Determine the [X, Y] coordinate at the center of the cell enclosing the given text.  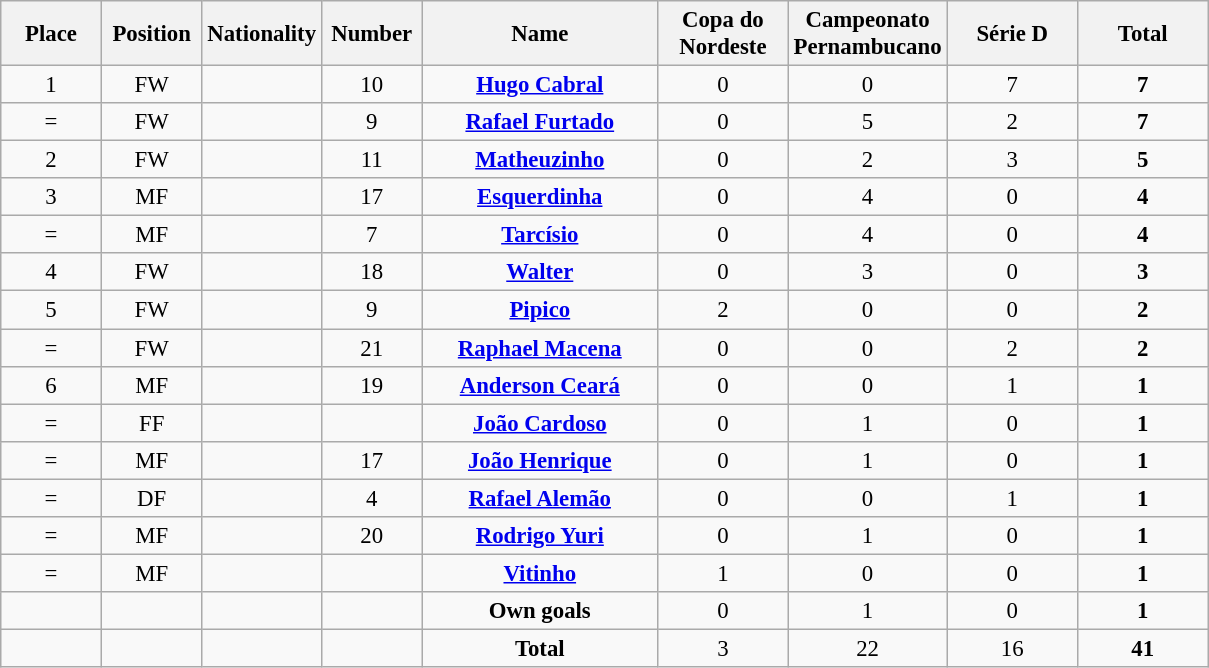
41 [1142, 648]
Copa do Nordeste [724, 34]
Name [540, 34]
Pipico [540, 310]
Hugo Cabral [540, 85]
DF [152, 498]
11 [372, 160]
Nationality [262, 34]
Série D [1012, 34]
Esquerdinha [540, 197]
Matheuzinho [540, 160]
FF [152, 423]
Walter [540, 273]
19 [372, 385]
Rafael Furtado [540, 122]
Rafael Alemão [540, 498]
Place [52, 34]
Rodrigo Yuri [540, 536]
Number [372, 34]
10 [372, 85]
Position [152, 34]
18 [372, 273]
16 [1012, 648]
Own goals [540, 611]
21 [372, 348]
João Henrique [540, 460]
Vitinho [540, 573]
João Cardoso [540, 423]
Tarcísio [540, 235]
Anderson Ceará [540, 385]
Raphael Macena [540, 348]
22 [868, 648]
Campeonato Pernambucano [868, 34]
20 [372, 536]
6 [52, 385]
